Capture the cell that displays the provided text and extract its [X, Y] central coordinate. 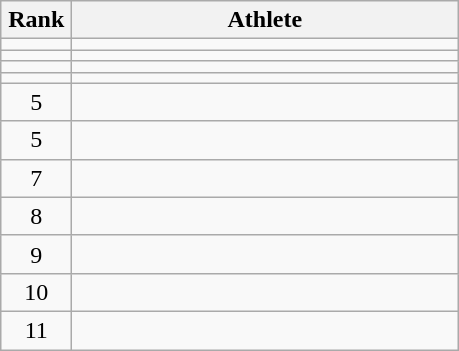
Rank [36, 20]
8 [36, 216]
7 [36, 178]
10 [36, 292]
Athlete [265, 20]
9 [36, 254]
11 [36, 330]
